Return [x, y] of the center of cell containing provided text 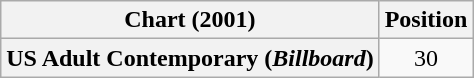
US Adult Contemporary (Billboard) [190, 58]
Position [426, 20]
30 [426, 58]
Chart (2001) [190, 20]
